Pinpoint the cell where the given text exists, returning its [x, y] midpoint coordinate. 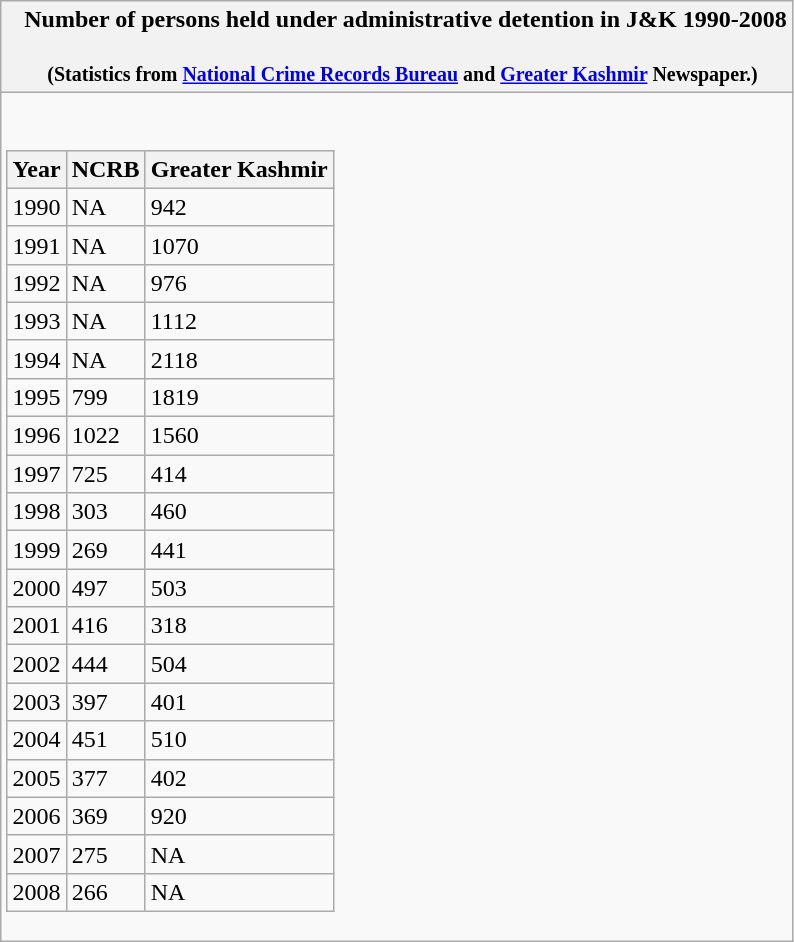
1996 [36, 436]
460 [239, 512]
Year [36, 169]
414 [239, 474]
416 [106, 626]
2004 [36, 740]
1995 [36, 397]
1992 [36, 283]
275 [106, 854]
1819 [239, 397]
2007 [36, 854]
503 [239, 588]
504 [239, 664]
1993 [36, 321]
920 [239, 816]
497 [106, 588]
1560 [239, 436]
1997 [36, 474]
377 [106, 778]
1994 [36, 359]
2003 [36, 702]
725 [106, 474]
2008 [36, 892]
1991 [36, 245]
Number of persons held under administrative detention in J&K 1990-2008 (Statistics from National Crime Records Bureau and Greater Kashmir Newspaper.) [397, 47]
976 [239, 283]
799 [106, 397]
2118 [239, 359]
441 [239, 550]
1998 [36, 512]
444 [106, 664]
451 [106, 740]
2000 [36, 588]
269 [106, 550]
318 [239, 626]
2002 [36, 664]
401 [239, 702]
266 [106, 892]
1022 [106, 436]
303 [106, 512]
510 [239, 740]
402 [239, 778]
369 [106, 816]
1999 [36, 550]
Greater Kashmir [239, 169]
942 [239, 207]
2001 [36, 626]
2006 [36, 816]
NCRB [106, 169]
2005 [36, 778]
1990 [36, 207]
1112 [239, 321]
1070 [239, 245]
397 [106, 702]
